Output the [x, y] coordinate of the center of the cell containing the given text.  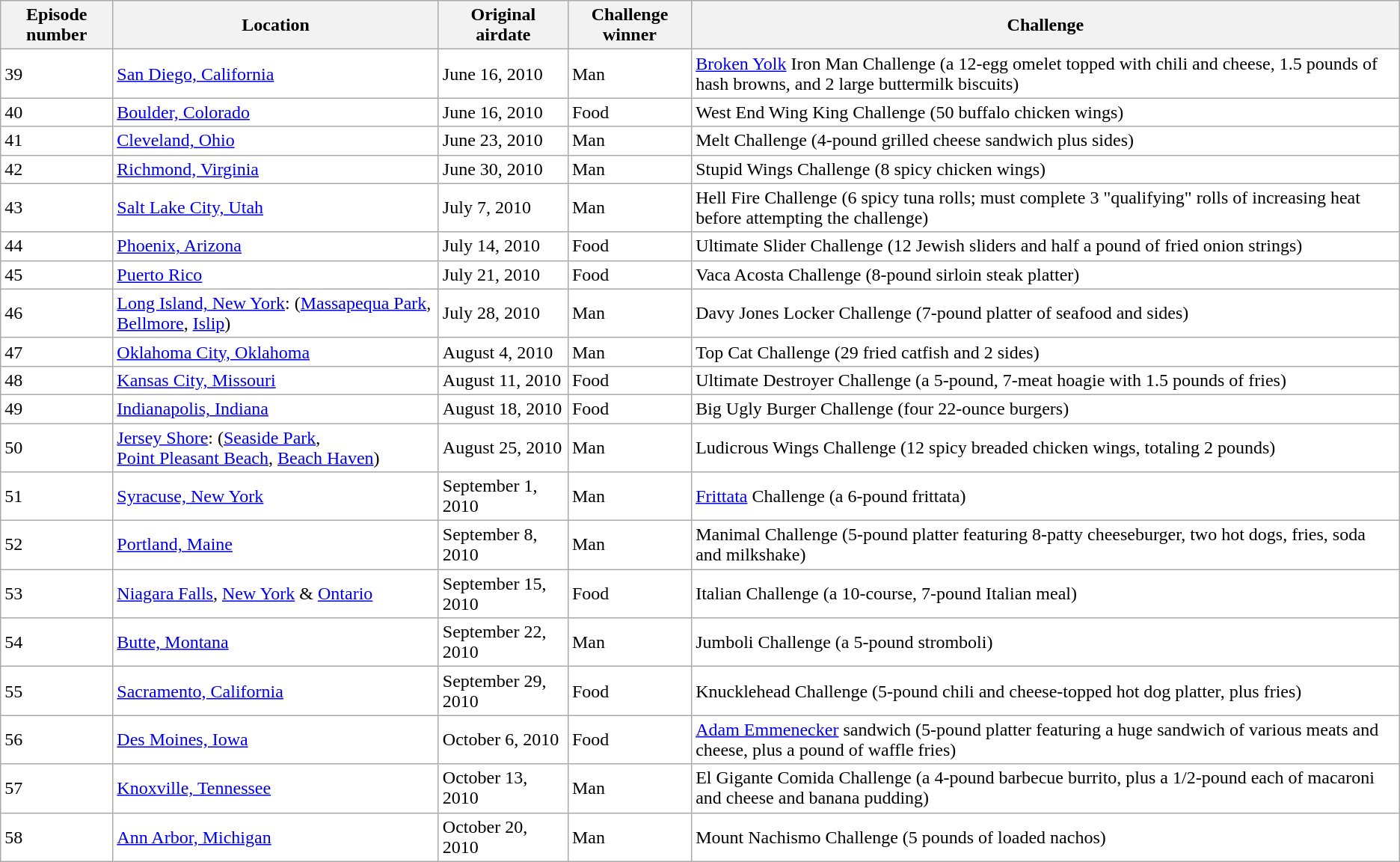
46 [57, 313]
July 21, 2010 [503, 275]
Richmond, Virginia [276, 169]
Big Ugly Burger Challenge (four 22-ounce burgers) [1046, 409]
August 11, 2010 [503, 380]
Niagara Falls, New York & Ontario [276, 594]
Knucklehead Challenge (5-pound chili and cheese-topped hot dog platter, plus fries) [1046, 691]
Portland, Maine [276, 545]
Italian Challenge (a 10-course, 7-pound Italian meal) [1046, 594]
56 [57, 739]
Jumboli Challenge (a 5-pound stromboli) [1046, 642]
Location [276, 25]
Butte, Montana [276, 642]
Oklahoma City, Oklahoma [276, 352]
Ludicrous Wings Challenge (12 spicy breaded chicken wings, totaling 2 pounds) [1046, 447]
September 8, 2010 [503, 545]
Kansas City, Missouri [276, 380]
45 [57, 275]
47 [57, 352]
September 29, 2010 [503, 691]
49 [57, 409]
Boulder, Colorado [276, 112]
Melt Challenge (4-pound grilled cheese sandwich plus sides) [1046, 141]
Broken Yolk Iron Man Challenge (a 12-egg omelet topped with chili and cheese, 1.5 pounds of hash browns, and 2 large buttermilk biscuits) [1046, 73]
52 [57, 545]
July 7, 2010 [503, 208]
41 [57, 141]
Salt Lake City, Utah [276, 208]
El Gigante Comida Challenge (a 4-pound barbecue burrito, plus a 1/2-pound each of macaroni and cheese and banana pudding) [1046, 789]
Frittata Challenge (a 6-pound frittata) [1046, 497]
Syracuse, New York [276, 497]
Top Cat Challenge (29 fried catfish and 2 sides) [1046, 352]
Davy Jones Locker Challenge (7-pound platter of seafood and sides) [1046, 313]
Episode number [57, 25]
Vaca Acosta Challenge (8-pound sirloin steak platter) [1046, 275]
June 30, 2010 [503, 169]
Ultimate Destroyer Challenge (a 5-pound, 7-meat hoagie with 1.5 pounds of fries) [1046, 380]
Hell Fire Challenge (6 spicy tuna rolls; must complete 3 "qualifying" rolls of increasing heat before attempting the challenge) [1046, 208]
Cleveland, Ohio [276, 141]
Manimal Challenge (5-pound platter featuring 8-patty cheeseburger, two hot dogs, fries, soda and milkshake) [1046, 545]
Adam Emmenecker sandwich (5-pound platter featuring a huge sandwich of various meats and cheese, plus a pound of waffle fries) [1046, 739]
July 28, 2010 [503, 313]
October 13, 2010 [503, 789]
West End Wing King Challenge (50 buffalo chicken wings) [1046, 112]
Challenge [1046, 25]
44 [57, 246]
Ultimate Slider Challenge (12 Jewish sliders and half a pound of fried onion strings) [1046, 246]
October 20, 2010 [503, 837]
54 [57, 642]
Original airdate [503, 25]
Long Island, New York: (Massapequa Park, Bellmore, Islip) [276, 313]
August 4, 2010 [503, 352]
40 [57, 112]
43 [57, 208]
42 [57, 169]
Knoxville, Tennessee [276, 789]
Indianapolis, Indiana [276, 409]
53 [57, 594]
55 [57, 691]
San Diego, California [276, 73]
Phoenix, Arizona [276, 246]
September 22, 2010 [503, 642]
Jersey Shore: (Seaside Park,Point Pleasant Beach, Beach Haven) [276, 447]
58 [57, 837]
October 6, 2010 [503, 739]
Des Moines, Iowa [276, 739]
July 14, 2010 [503, 246]
39 [57, 73]
57 [57, 789]
June 23, 2010 [503, 141]
Stupid Wings Challenge (8 spicy chicken wings) [1046, 169]
Mount Nachismo Challenge (5 pounds of loaded nachos) [1046, 837]
Ann Arbor, Michigan [276, 837]
August 18, 2010 [503, 409]
48 [57, 380]
Challenge winner [630, 25]
Puerto Rico [276, 275]
50 [57, 447]
September 1, 2010 [503, 497]
51 [57, 497]
Sacramento, California [276, 691]
September 15, 2010 [503, 594]
August 25, 2010 [503, 447]
